From the cell containing the given text, extract its center point as (x, y) coordinate. 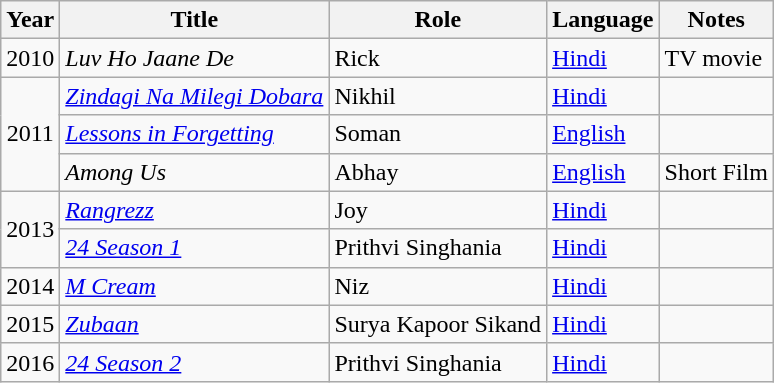
2013 (30, 229)
TV movie (716, 58)
Lessons in Forgetting (194, 134)
Among Us (194, 172)
2014 (30, 286)
Zubaan (194, 324)
M Cream (194, 286)
Short Film (716, 172)
24 Season 1 (194, 248)
2016 (30, 362)
Title (194, 20)
Surya Kapoor Sikand (438, 324)
Rangrezz (194, 210)
2015 (30, 324)
Niz (438, 286)
Year (30, 20)
2011 (30, 134)
Joy (438, 210)
Abhay (438, 172)
Luv Ho Jaane De (194, 58)
Rick (438, 58)
Role (438, 20)
24 Season 2 (194, 362)
Zindagi Na Milegi Dobara (194, 96)
Nikhil (438, 96)
2010 (30, 58)
Language (603, 20)
Soman (438, 134)
Notes (716, 20)
